For the text-containing cell, return its midpoint in [X, Y] coordinate format. 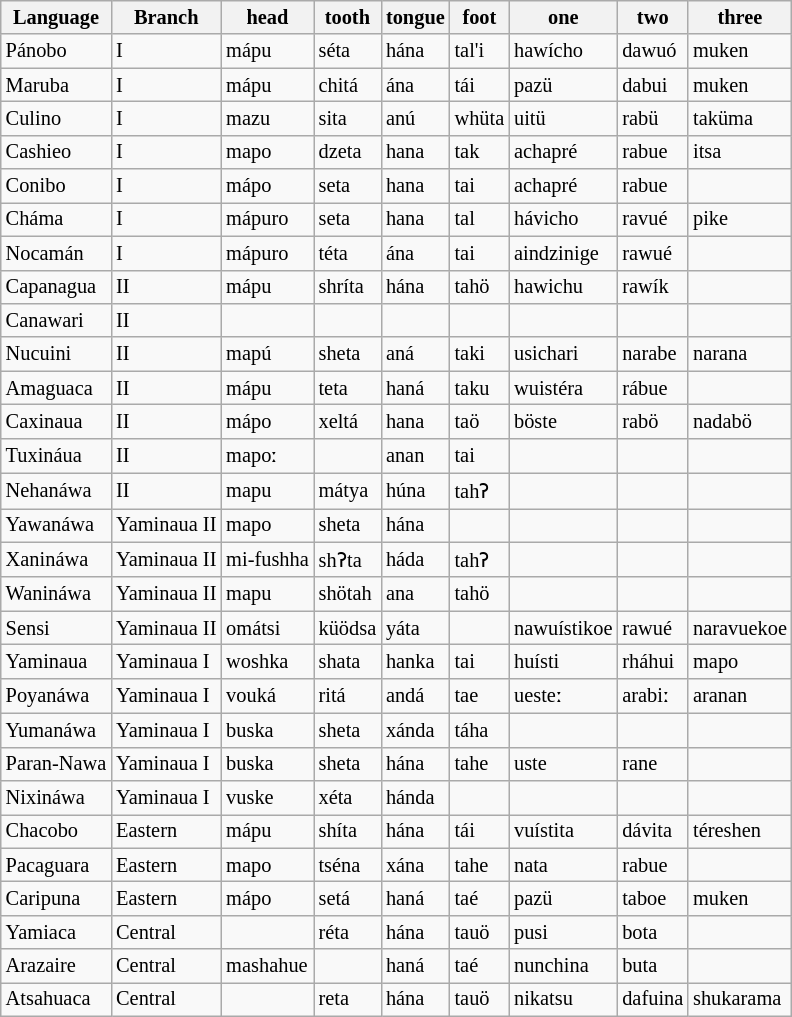
one [563, 17]
usichari [563, 354]
ritá [348, 696]
rábue [652, 388]
xánda [416, 730]
reta [348, 999]
dzeta [348, 152]
aindzinige [563, 253]
dávita [652, 831]
hanka [416, 661]
tongue [416, 17]
uitü [563, 118]
huísti [563, 661]
Sensi [56, 628]
Nocamán [56, 253]
Cháma [56, 219]
küödsa [348, 628]
teta [348, 388]
anú [416, 118]
Yumanáwa [56, 730]
Caxinaua [56, 421]
yáta [416, 628]
uesteː [563, 696]
Pánobo [56, 51]
xána [416, 865]
rháhui [652, 661]
Amaguaca [56, 388]
shʔta [348, 560]
taö [480, 421]
dafuina [652, 999]
bota [652, 932]
séta [348, 51]
Nehanáwa [56, 490]
téta [348, 253]
Nucuini [56, 354]
shata [348, 661]
Xanináwa [56, 560]
hávicho [563, 219]
vuístita [563, 831]
itsa [740, 152]
whüta [480, 118]
Cashieo [56, 152]
mazu [267, 118]
Capanagua [56, 287]
xeltá [348, 421]
tal'i [480, 51]
andá [416, 696]
tal [480, 219]
sita [348, 118]
hawichu [563, 287]
vouká [267, 696]
Conibo [56, 186]
mi-fushha [267, 560]
hawícho [563, 51]
Yamiaca [56, 932]
mashahue [267, 966]
foot [480, 17]
nunchina [563, 966]
dabui [652, 85]
taboe [652, 898]
pusi [563, 932]
aranan [740, 696]
táha [480, 730]
Culino [56, 118]
aná [416, 354]
narabe [652, 354]
Canawari [56, 320]
Yaminaua [56, 661]
Poyanáwa [56, 696]
Paran-Nawa [56, 764]
buta [652, 966]
Tuxináua [56, 456]
nata [563, 865]
Arazaire [56, 966]
Yawanáwa [56, 525]
omátsi [267, 628]
naravuekoe [740, 628]
hánda [416, 797]
head [267, 17]
arabiː [652, 696]
woshka [267, 661]
xéta [348, 797]
Pacaguara [56, 865]
uste [563, 764]
Language [56, 17]
Nixináwa [56, 797]
setá [348, 898]
taki [480, 354]
mapú [267, 354]
Chacobo [56, 831]
rabö [652, 421]
mapoː [267, 456]
nawuístikoe [563, 628]
dawuó [652, 51]
böste [563, 421]
tae [480, 696]
shríta [348, 287]
tséna [348, 865]
mátya [348, 490]
wuistéra [563, 388]
shukarama [740, 999]
Caripuna [56, 898]
nikatsu [563, 999]
ana [416, 594]
rane [652, 764]
tak [480, 152]
chitá [348, 85]
two [652, 17]
shíta [348, 831]
Branch [166, 17]
rabü [652, 118]
pike [740, 219]
ravué [652, 219]
húna [416, 490]
taküma [740, 118]
téreshen [740, 831]
tooth [348, 17]
rawík [652, 287]
narana [740, 354]
three [740, 17]
shötah [348, 594]
Atsahuaca [56, 999]
Wanináwa [56, 594]
Maruba [56, 85]
réta [348, 932]
háda [416, 560]
anan [416, 456]
nadabö [740, 421]
taku [480, 388]
vuske [267, 797]
